Return (x, y) of the center of cell containing provided text 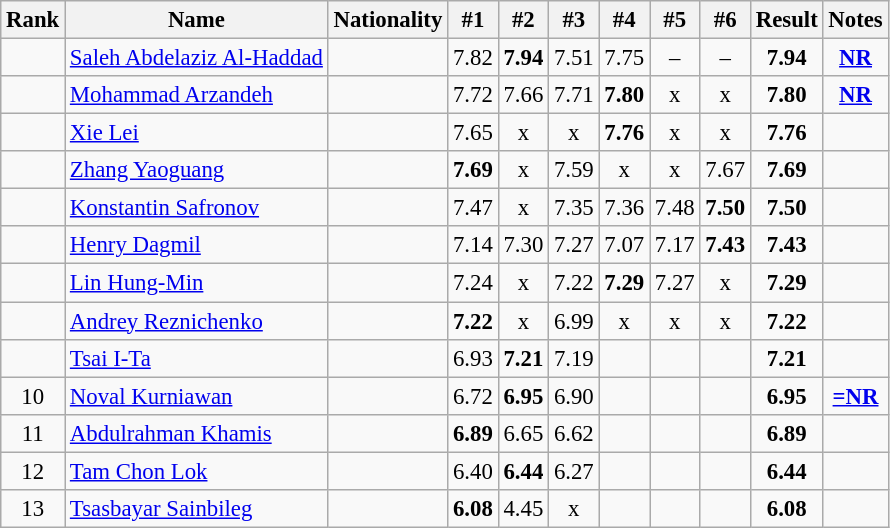
Nationality (388, 20)
#6 (725, 20)
7.65 (473, 133)
7.47 (473, 208)
Saleh Abdelaziz Al-Haddad (197, 58)
7.24 (473, 283)
7.71 (574, 95)
7.17 (675, 245)
#5 (675, 20)
Xie Lei (197, 133)
11 (33, 433)
Tsai I-Ta (197, 358)
Name (197, 20)
7.51 (574, 58)
6.27 (574, 471)
7.72 (473, 95)
Rank (33, 20)
7.48 (675, 208)
Notes (856, 20)
6.93 (473, 358)
Tsasbayar Sainbileg (197, 509)
7.07 (624, 245)
7.82 (473, 58)
Henry Dagmil (197, 245)
6.40 (473, 471)
10 (33, 396)
=NR (856, 396)
6.90 (574, 396)
7.19 (574, 358)
Result (786, 20)
7.14 (473, 245)
7.75 (624, 58)
7.30 (523, 245)
12 (33, 471)
Mohammad Arzandeh (197, 95)
6.99 (574, 321)
6.72 (473, 396)
7.67 (725, 170)
4.45 (523, 509)
7.36 (624, 208)
Noval Kurniawan (197, 396)
13 (33, 509)
#1 (473, 20)
7.35 (574, 208)
#4 (624, 20)
Lin Hung-Min (197, 283)
6.65 (523, 433)
Andrey Reznichenko (197, 321)
Tam Chon Lok (197, 471)
Zhang Yaoguang (197, 170)
#3 (574, 20)
#2 (523, 20)
7.66 (523, 95)
Konstantin Safronov (197, 208)
6.62 (574, 433)
Abdulrahman Khamis (197, 433)
7.59 (574, 170)
